Locate the cell with the specified text and output its [X, Y] center coordinate. 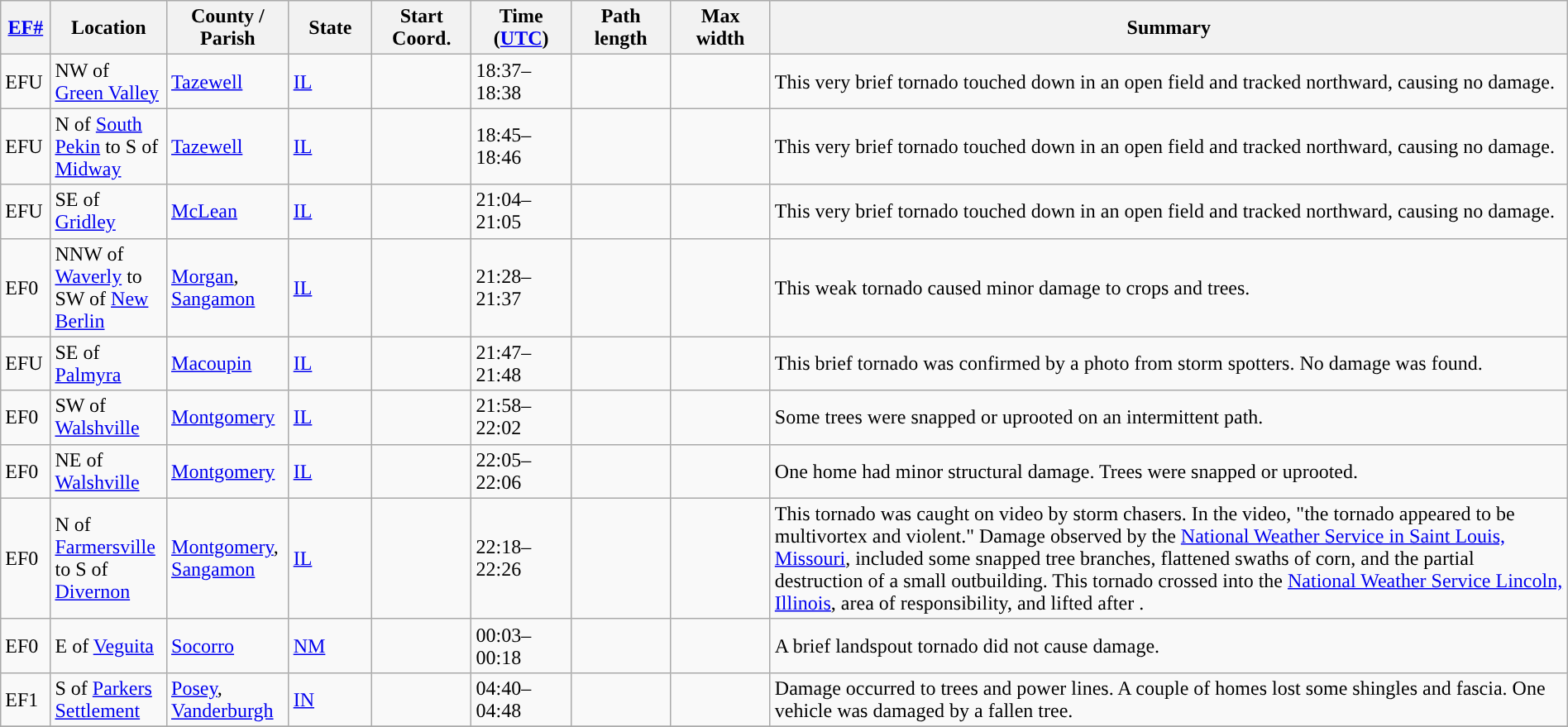
E of Veguita [109, 645]
04:40–04:48 [521, 700]
NW of Green Valley [109, 81]
One home had minor structural damage. Trees were snapped or uprooted. [1169, 471]
Posey, Vanderburgh [228, 700]
22:05–22:06 [521, 471]
21:58–22:02 [521, 417]
18:37–18:38 [521, 81]
SE of Gridley [109, 212]
Some trees were snapped or uprooted on an intermittent path. [1169, 417]
Socorro [228, 645]
Macoupin [228, 364]
Path length [620, 28]
SE of Palmyra [109, 364]
County / Parish [228, 28]
Start Coord. [422, 28]
S of Parkers Settlement [109, 700]
This weak tornado caused minor damage to crops and trees. [1169, 288]
EF# [26, 28]
Montgomery, Sangamon [228, 558]
21:47–21:48 [521, 364]
IN [330, 700]
Damage occurred to trees and power lines. A couple of homes lost some shingles and fascia. One vehicle was damaged by a fallen tree. [1169, 700]
NE of Walshville [109, 471]
N of South Pekin to S of Midway [109, 146]
00:03–00:18 [521, 645]
Summary [1169, 28]
Location [109, 28]
This brief tornado was confirmed by a photo from storm spotters. No damage was found. [1169, 364]
Max width [720, 28]
McLean [228, 212]
N of Farmersville to S of Divernon [109, 558]
SW of Walshville [109, 417]
Time (UTC) [521, 28]
21:04–21:05 [521, 212]
Morgan, Sangamon [228, 288]
A brief landspout tornado did not cause damage. [1169, 645]
NM [330, 645]
EF1 [26, 700]
NNW of Waverly to SW of New Berlin [109, 288]
22:18–22:26 [521, 558]
18:45–18:46 [521, 146]
21:28–21:37 [521, 288]
State [330, 28]
